Output the (X, Y) coordinate of the center of the cell containing the given text.  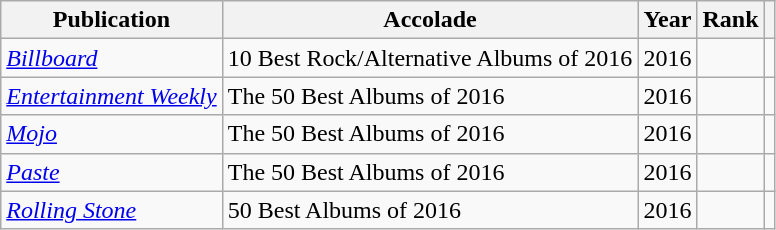
Accolade (430, 20)
Publication (112, 20)
Paste (112, 172)
Entertainment Weekly (112, 96)
Rank (730, 20)
10 Best Rock/Alternative Albums of 2016 (430, 58)
Rolling Stone (112, 210)
Mojo (112, 134)
Billboard (112, 58)
50 Best Albums of 2016 (430, 210)
Year (668, 20)
